Scan for the cell matching the given text and deliver its [X, Y] coordinate at center. 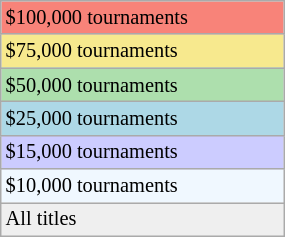
All titles [142, 219]
$100,000 tournaments [142, 17]
$50,000 tournaments [142, 85]
$25,000 tournaments [142, 118]
$15,000 tournaments [142, 152]
$75,000 tournaments [142, 51]
$10,000 tournaments [142, 186]
